Output the (X, Y) coordinate of the center of the cell containing the given text.  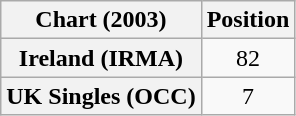
7 (248, 96)
Chart (2003) (101, 20)
Ireland (IRMA) (101, 58)
82 (248, 58)
Position (248, 20)
UK Singles (OCC) (101, 96)
